Capture the cell that displays the provided text and extract its [x, y] central coordinate. 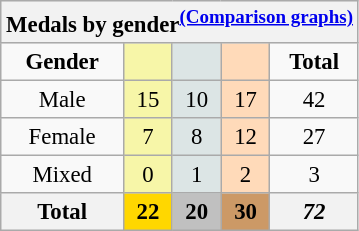
7 [148, 137]
27 [314, 137]
8 [196, 137]
Male [62, 100]
Mixed [62, 175]
3 [314, 175]
15 [148, 100]
10 [196, 100]
42 [314, 100]
Total [314, 62]
1 [196, 175]
2 [246, 175]
Gender [62, 62]
Medals by gender(Comparison graphs) [180, 22]
17 [246, 100]
12 [246, 137]
0 [148, 175]
Female [62, 137]
